Return the (X, Y) coordinate for the center point of the cell that contains the specified text.  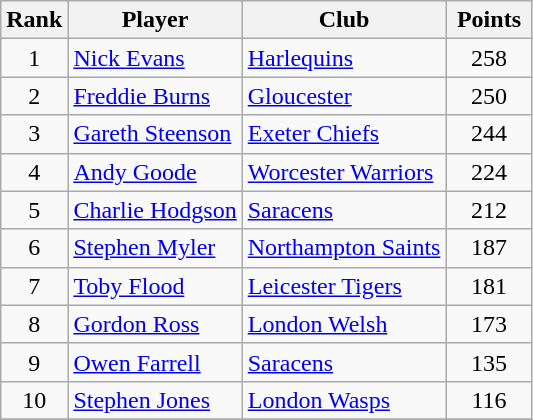
181 (489, 286)
Gordon Ross (155, 324)
187 (489, 248)
Gareth Steenson (155, 134)
Worcester Warriors (344, 172)
1 (34, 58)
Owen Farrell (155, 362)
2 (34, 96)
116 (489, 400)
London Welsh (344, 324)
3 (34, 134)
London Wasps (344, 400)
7 (34, 286)
135 (489, 362)
244 (489, 134)
Stephen Myler (155, 248)
Gloucester (344, 96)
Charlie Hodgson (155, 210)
258 (489, 58)
Andy Goode (155, 172)
Northampton Saints (344, 248)
Club (344, 20)
Freddie Burns (155, 96)
Player (155, 20)
250 (489, 96)
Harlequins (344, 58)
10 (34, 400)
Nick Evans (155, 58)
Toby Flood (155, 286)
224 (489, 172)
Stephen Jones (155, 400)
Leicester Tigers (344, 286)
9 (34, 362)
Exeter Chiefs (344, 134)
5 (34, 210)
8 (34, 324)
212 (489, 210)
6 (34, 248)
4 (34, 172)
Points (489, 20)
Rank (34, 20)
173 (489, 324)
